Extract the [x, y] coordinate from the center of the cell holding the provided text.  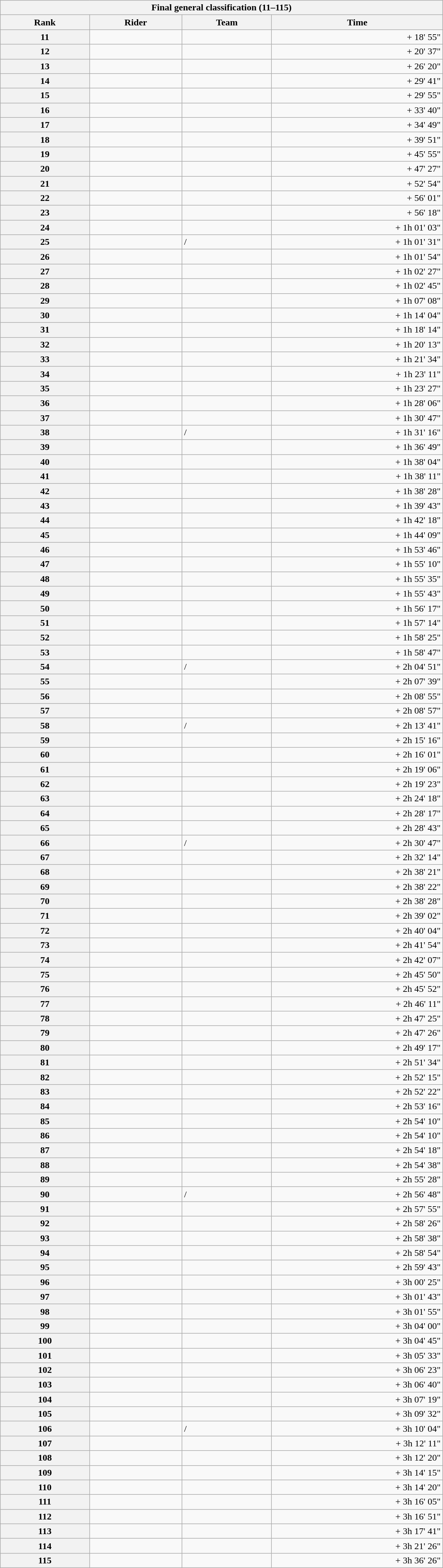
Rank [45, 22]
+ 2h 40' 04" [357, 931]
+ 3h 17' 41" [357, 1531]
80 [45, 1048]
+ 2h 54' 18" [357, 1150]
Final general classification (11–115) [221, 8]
63 [45, 799]
87 [45, 1150]
82 [45, 1077]
74 [45, 960]
101 [45, 1355]
+ 39' 51" [357, 139]
79 [45, 1033]
+ 2h 19' 23" [357, 784]
75 [45, 975]
91 [45, 1209]
33 [45, 359]
+ 2h 07' 39" [357, 682]
+ 1h 01' 31" [357, 242]
+ 3h 36' 26" [357, 1560]
98 [45, 1311]
17 [45, 125]
+ 1h 38' 28" [357, 491]
+ 3h 05' 33" [357, 1355]
52 [45, 637]
+ 2h 38' 28" [357, 901]
+ 1h 36' 49" [357, 447]
+ 2h 38' 22" [357, 886]
51 [45, 623]
+ 1h 57' 14" [357, 623]
53 [45, 652]
50 [45, 608]
92 [45, 1224]
+ 2h 08' 57" [357, 711]
12 [45, 52]
+ 2h 53' 16" [357, 1106]
59 [45, 740]
+ 1h 38' 04" [357, 462]
+ 3h 04' 45" [357, 1341]
44 [45, 520]
+ 2h 47' 25" [357, 1018]
+ 3h 10' 04" [357, 1429]
104 [45, 1399]
+ 3h 04' 00" [357, 1326]
96 [45, 1282]
+ 2h 58' 26" [357, 1224]
+ 45' 55" [357, 154]
+ 29' 41" [357, 81]
+ 2h 49' 17" [357, 1048]
+ 26' 20" [357, 66]
+ 1h 28' 06" [357, 403]
+ 1h 42' 18" [357, 520]
11 [45, 37]
+ 2h 16' 01" [357, 755]
37 [45, 418]
112 [45, 1516]
23 [45, 213]
+ 3h 16' 51" [357, 1516]
+ 3h 06' 40" [357, 1385]
15 [45, 95]
+ 1h 14' 04" [357, 315]
+ 3h 01' 55" [357, 1311]
62 [45, 784]
+ 56' 01" [357, 198]
66 [45, 843]
115 [45, 1560]
41 [45, 476]
65 [45, 828]
+ 3h 06' 23" [357, 1370]
113 [45, 1531]
+ 34' 49" [357, 125]
55 [45, 682]
+ 1h 01' 54" [357, 257]
114 [45, 1546]
27 [45, 271]
+ 3h 01' 43" [357, 1297]
+ 1h 21' 34" [357, 359]
+ 3h 12' 11" [357, 1443]
22 [45, 198]
+ 2h 38' 21" [357, 872]
95 [45, 1267]
77 [45, 1004]
110 [45, 1487]
+ 3h 07' 19" [357, 1399]
+ 1h 02' 27" [357, 271]
58 [45, 725]
81 [45, 1062]
+ 2h 19' 06" [357, 769]
85 [45, 1121]
+ 2h 04' 51" [357, 667]
+ 2h 13' 41" [357, 725]
30 [45, 315]
47 [45, 564]
+ 1h 53' 46" [357, 550]
18 [45, 139]
+ 3h 12' 20" [357, 1458]
+ 1h 38' 11" [357, 476]
+ 2h 59' 43" [357, 1267]
31 [45, 330]
+ 56' 18" [357, 213]
69 [45, 886]
+ 1h 58' 25" [357, 637]
39 [45, 447]
+ 2h 52' 15" [357, 1077]
45 [45, 535]
36 [45, 403]
+ 2h 28' 43" [357, 828]
21 [45, 184]
76 [45, 989]
68 [45, 872]
20 [45, 169]
67 [45, 857]
+ 2h 39' 02" [357, 916]
+ 1h 39' 43" [357, 506]
107 [45, 1443]
+ 2h 47' 26" [357, 1033]
28 [45, 286]
+ 3h 14' 15" [357, 1473]
93 [45, 1238]
+ 1h 44' 09" [357, 535]
+ 3h 21' 26" [357, 1546]
78 [45, 1018]
+ 2h 30' 47" [357, 843]
14 [45, 81]
+ 18' 55" [357, 37]
+ 33' 40" [357, 110]
46 [45, 550]
+ 52' 54" [357, 184]
+ 1h 02' 45" [357, 286]
+ 2h 28' 17" [357, 813]
89 [45, 1180]
+ 1h 31' 16" [357, 433]
32 [45, 344]
+ 2h 15' 16" [357, 740]
+ 29' 55" [357, 95]
+ 2h 41' 54" [357, 945]
105 [45, 1414]
+ 2h 08' 55" [357, 696]
+ 1h 55' 43" [357, 593]
99 [45, 1326]
+ 2h 46' 11" [357, 1004]
73 [45, 945]
+ 1h 30' 47" [357, 418]
Rider [135, 22]
61 [45, 769]
+ 2h 52' 22" [357, 1092]
+ 2h 32' 14" [357, 857]
+ 2h 45' 50" [357, 975]
+ 3h 00' 25" [357, 1282]
16 [45, 110]
56 [45, 696]
+ 2h 57' 55" [357, 1209]
49 [45, 593]
106 [45, 1429]
109 [45, 1473]
+ 3h 09' 32" [357, 1414]
88 [45, 1165]
+ 20' 37" [357, 52]
+ 1h 18' 14" [357, 330]
+ 2h 54' 38" [357, 1165]
+ 2h 24' 18" [357, 799]
Time [357, 22]
103 [45, 1385]
+ 1h 58' 47" [357, 652]
+ 47' 27" [357, 169]
+ 2h 45' 52" [357, 989]
+ 2h 51' 34" [357, 1062]
13 [45, 66]
54 [45, 667]
+ 1h 07' 08" [357, 301]
72 [45, 931]
+ 1h 20' 13" [357, 344]
43 [45, 506]
40 [45, 462]
108 [45, 1458]
84 [45, 1106]
+ 1h 55' 10" [357, 564]
+ 2h 56' 48" [357, 1194]
38 [45, 433]
86 [45, 1136]
100 [45, 1341]
+ 1h 23' 11" [357, 374]
42 [45, 491]
57 [45, 711]
64 [45, 813]
97 [45, 1297]
71 [45, 916]
+ 3h 16' 05" [357, 1502]
83 [45, 1092]
Team [227, 22]
+ 3h 14' 20" [357, 1487]
111 [45, 1502]
48 [45, 579]
26 [45, 257]
24 [45, 227]
+ 2h 58' 54" [357, 1253]
102 [45, 1370]
29 [45, 301]
90 [45, 1194]
35 [45, 388]
+ 1h 55' 35" [357, 579]
+ 2h 42' 07" [357, 960]
+ 2h 58' 38" [357, 1238]
+ 1h 56' 17" [357, 608]
19 [45, 154]
94 [45, 1253]
34 [45, 374]
+ 1h 01' 03" [357, 227]
25 [45, 242]
+ 1h 23' 27" [357, 388]
60 [45, 755]
70 [45, 901]
+ 2h 55' 28" [357, 1180]
